Pinpoint the cell where the given text exists, returning its [X, Y] midpoint coordinate. 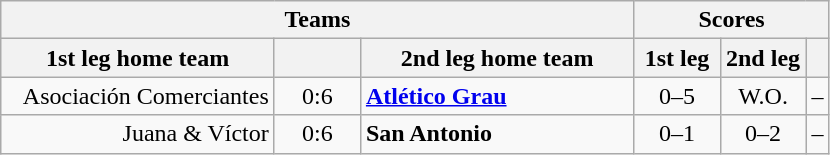
Juana & Víctor [138, 134]
San Antonio [497, 134]
W.O. [763, 96]
Teams [318, 20]
0–2 [763, 134]
Scores [732, 20]
Asociación Comerciantes [138, 96]
1st leg [677, 58]
0–1 [677, 134]
2nd leg [763, 58]
2nd leg home team [497, 58]
1st leg home team [138, 58]
0–5 [677, 96]
Atlético Grau [497, 96]
